Scan for the cell matching the given text and deliver its (X, Y) coordinate at center. 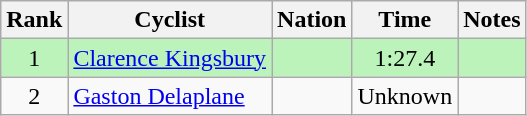
Time (405, 20)
Cyclist (170, 20)
Clarence Kingsbury (170, 58)
1 (34, 58)
2 (34, 96)
Notes (492, 20)
Unknown (405, 96)
Nation (312, 20)
Gaston Delaplane (170, 96)
Rank (34, 20)
1:27.4 (405, 58)
